Return the [x, y] coordinate for the center point of the cell that contains the specified text.  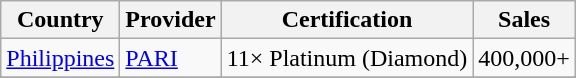
11× Platinum (Diamond) [347, 58]
Certification [347, 20]
PARI [170, 58]
400,000+ [524, 58]
Country [60, 20]
Provider [170, 20]
Sales [524, 20]
Philippines [60, 58]
